Search for the cell housing the specified text and yield its [x, y] center coordinate. 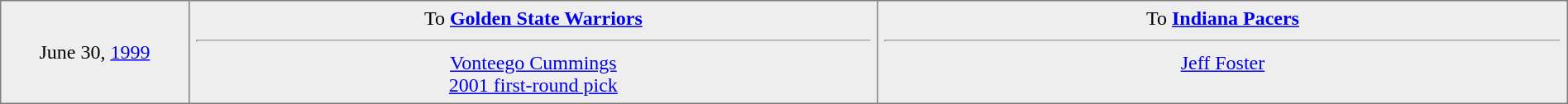
June 30, 1999 [94, 52]
To Golden State WarriorsVonteego Cummings2001 first-round pick [533, 52]
To Indiana PacersJeff Foster [1223, 52]
